For the text-containing cell, return its midpoint in [x, y] coordinate format. 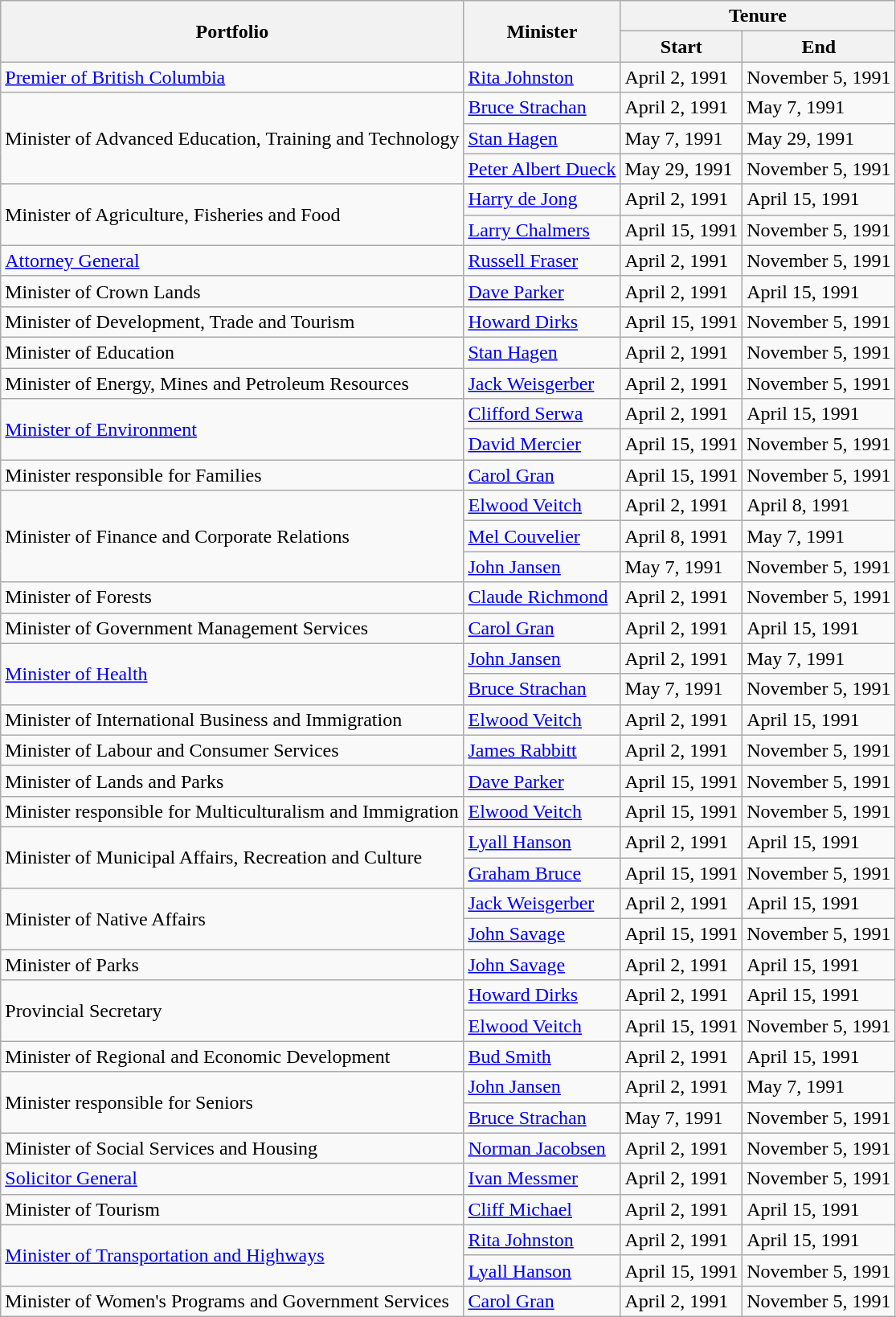
Minister responsible for Multiculturalism and Immigration [232, 811]
Graham Bruce [542, 872]
Peter Albert Dueck [542, 169]
Minister of Parks [232, 965]
Minister of Advanced Education, Training and Technology [232, 138]
Minister of Education [232, 352]
Minister of Women's Programs and Government Services [232, 1301]
Minister of Health [232, 674]
Minister of Tourism [232, 1209]
Cliff Michael [542, 1209]
Minister of Regional and Economic Development [232, 1056]
Tenure [758, 16]
Minister of International Business and Immigration [232, 720]
Provincial Secretary [232, 1011]
Russell Fraser [542, 261]
Clifford Serwa [542, 414]
End [819, 47]
Premier of British Columbia [232, 77]
Norman Jacobsen [542, 1148]
Solicitor General [232, 1179]
Minister of Energy, Mines and Petroleum Resources [232, 384]
James Rabbitt [542, 750]
Minister of Government Management Services [232, 628]
Claude Richmond [542, 597]
Minister of Labour and Consumer Services [232, 750]
Bud Smith [542, 1056]
Minister of Native Affairs [232, 919]
Minister of Development, Trade and Tourism [232, 322]
Minister of Transportation and Highways [232, 1255]
Minister of Social Services and Housing [232, 1148]
Mel Couvelier [542, 536]
Attorney General [232, 261]
Portfolio [232, 31]
Ivan Messmer [542, 1179]
Minister of Crown Lands [232, 291]
Minister of Finance and Corporate Relations [232, 536]
Minister responsible for Seniors [232, 1102]
Start [681, 47]
David Mercier [542, 445]
Minister of Forests [232, 597]
Harry de Jong [542, 199]
Minister of Lands and Parks [232, 781]
Minister responsible for Families [232, 475]
Minister of Environment [232, 429]
Minister of Municipal Affairs, Recreation and Culture [232, 857]
Minister [542, 31]
Minister of Agriculture, Fisheries and Food [232, 215]
Larry Chalmers [542, 230]
